Extract the [x, y] coordinate from the center of the cell holding the provided text.  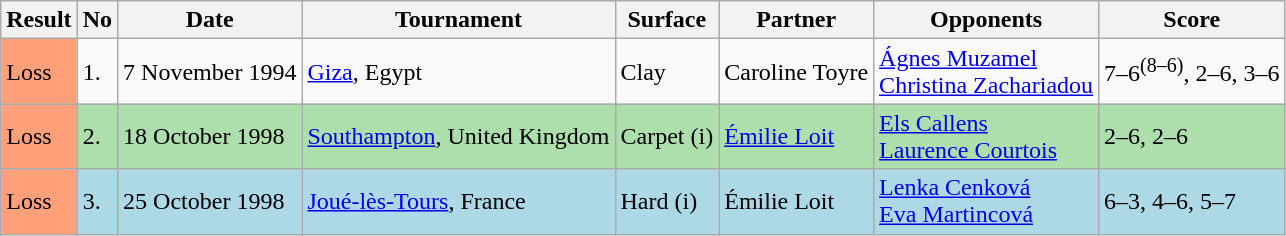
6–3, 4–6, 5–7 [1192, 202]
No [97, 20]
1. [97, 72]
Result [39, 20]
Score [1192, 20]
Opponents [986, 20]
Hard (i) [667, 202]
2. [97, 136]
Date [210, 20]
Surface [667, 20]
2–6, 2–6 [1192, 136]
Tournament [458, 20]
Partner [796, 20]
Joué-lès-Tours, France [458, 202]
Ágnes Muzamel Christina Zachariadou [986, 72]
Southampton, United Kingdom [458, 136]
Lenka Cenková Eva Martincová [986, 202]
3. [97, 202]
Els Callens Laurence Courtois [986, 136]
18 October 1998 [210, 136]
Carpet (i) [667, 136]
7–6(8–6), 2–6, 3–6 [1192, 72]
7 November 1994 [210, 72]
25 October 1998 [210, 202]
Clay [667, 72]
Caroline Toyre [796, 72]
Giza, Egypt [458, 72]
